From the cell containing the given text, extract its center point as [X, Y] coordinate. 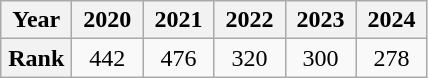
2021 [178, 20]
2024 [392, 20]
300 [320, 58]
Rank [36, 58]
2023 [320, 20]
476 [178, 58]
2022 [250, 20]
Year [36, 20]
2020 [108, 20]
442 [108, 58]
278 [392, 58]
320 [250, 58]
